Identify which cell holds the provided text, then report its (x, y) central coordinate. 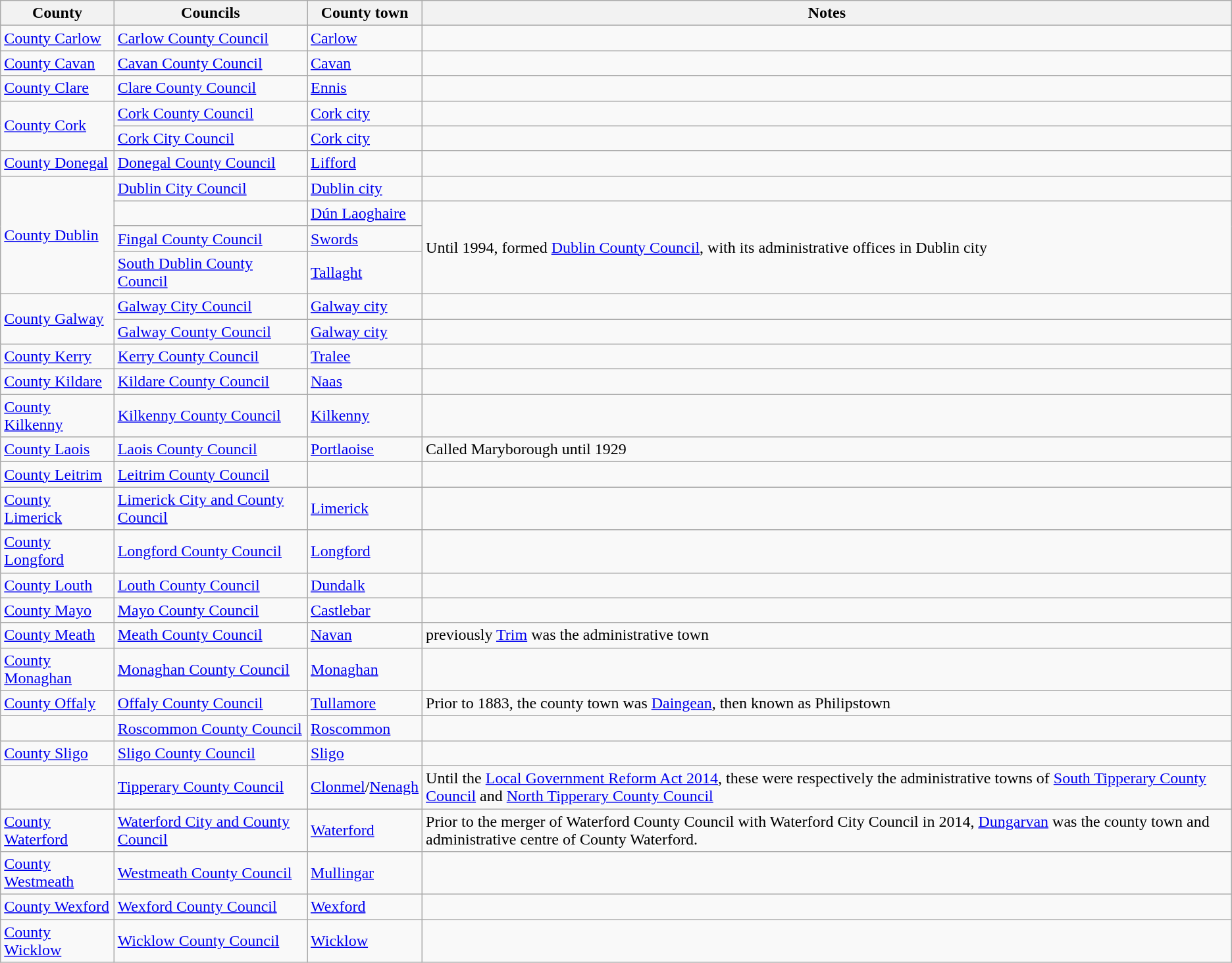
County Monaghan (57, 669)
County Dublin (57, 234)
County Longford (57, 552)
County Kerry (57, 357)
Wexford County Council (211, 907)
South Dublin County Council (211, 273)
Meath County Council (211, 635)
Wexford (365, 907)
County Offaly (57, 703)
County Kilkenny (57, 416)
Sligo County Council (211, 753)
County Galway (57, 319)
Wicklow County Council (211, 941)
Clare County Council (211, 88)
Carlow (365, 38)
Clonmel/Nenagh (365, 787)
Notes (827, 13)
County Donegal (57, 163)
Galway County Council (211, 331)
County Wicklow (57, 941)
Kerry County Council (211, 357)
County Kildare (57, 382)
Lifford (365, 163)
Leitrim County Council (211, 475)
Kilkenny County Council (211, 416)
County Mayo (57, 610)
County Cavan (57, 63)
Tallaght (365, 273)
County Clare (57, 88)
Offaly County Council (211, 703)
Cork City Council (211, 138)
Dublin city (365, 188)
Castlebar (365, 610)
Sligo (365, 753)
Longford County Council (211, 552)
Until 1994, formed Dublin County Council, with its administrative offices in Dublin city (827, 247)
Louth County Council (211, 585)
Waterford (365, 829)
County (57, 13)
Galway City Council (211, 306)
Laois County Council (211, 450)
Dún Laoghaire (365, 213)
County Cork (57, 126)
Ennis (365, 88)
Donegal County Council (211, 163)
Limerick (365, 508)
County Sligo (57, 753)
County town (365, 13)
Cavan County Council (211, 63)
Waterford City and County Council (211, 829)
County Carlow (57, 38)
Mayo County Council (211, 610)
County Meath (57, 635)
Tullamore (365, 703)
Kildare County Council (211, 382)
Called Maryborough until 1929 (827, 450)
Tipperary County Council (211, 787)
Naas (365, 382)
County Louth (57, 585)
Tralee (365, 357)
County Leitrim (57, 475)
Roscommon County Council (211, 728)
Roscommon (365, 728)
County Waterford (57, 829)
Carlow County Council (211, 38)
Longford (365, 552)
Councils (211, 13)
Prior to 1883, the county town was Daingean, then known as Philipstown (827, 703)
Wicklow (365, 941)
Swords (365, 238)
Kilkenny (365, 416)
Dublin City Council (211, 188)
County Westmeath (57, 873)
previously Trim was the administrative town (827, 635)
Portlaoise (365, 450)
Monaghan County Council (211, 669)
County Wexford (57, 907)
Cork County Council (211, 113)
Mullingar (365, 873)
Fingal County Council (211, 238)
Cavan (365, 63)
Navan (365, 635)
Limerick City and County Council (211, 508)
Monaghan (365, 669)
County Limerick (57, 508)
County Laois (57, 450)
Dundalk (365, 585)
Westmeath County Council (211, 873)
